Determine the [x, y] coordinate at the center of the cell enclosing the given text.  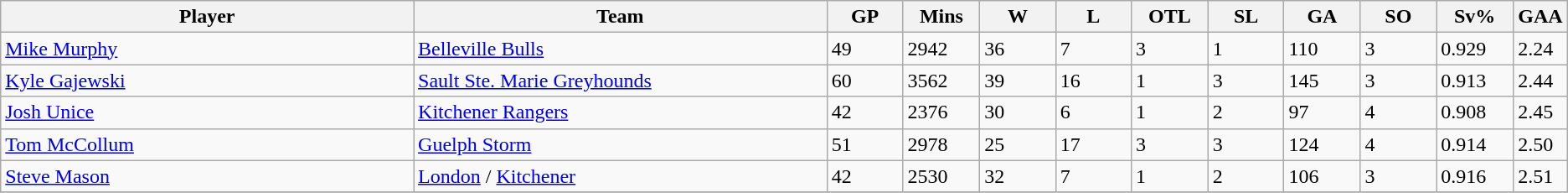
0.914 [1475, 144]
60 [864, 81]
2376 [941, 112]
2.44 [1541, 81]
0.908 [1475, 112]
25 [1018, 144]
106 [1322, 176]
16 [1093, 81]
Tom McCollum [208, 144]
Kyle Gajewski [208, 81]
Steve Mason [208, 176]
W [1018, 17]
Belleville Bulls [621, 49]
0.916 [1475, 176]
6 [1093, 112]
32 [1018, 176]
30 [1018, 112]
Player [208, 17]
145 [1322, 81]
London / Kitchener [621, 176]
Sv% [1475, 17]
0.913 [1475, 81]
0.929 [1475, 49]
51 [864, 144]
Mike Murphy [208, 49]
2942 [941, 49]
124 [1322, 144]
GA [1322, 17]
2.50 [1541, 144]
17 [1093, 144]
110 [1322, 49]
Team [621, 17]
Sault Ste. Marie Greyhounds [621, 81]
3562 [941, 81]
Guelph Storm [621, 144]
Kitchener Rangers [621, 112]
97 [1322, 112]
L [1093, 17]
GP [864, 17]
Josh Unice [208, 112]
2.51 [1541, 176]
GAA [1541, 17]
2978 [941, 144]
49 [864, 49]
Mins [941, 17]
2530 [941, 176]
SO [1399, 17]
39 [1018, 81]
2.45 [1541, 112]
OTL [1170, 17]
2.24 [1541, 49]
36 [1018, 49]
SL [1246, 17]
